From the cell containing the given text, extract its center point as [X, Y] coordinate. 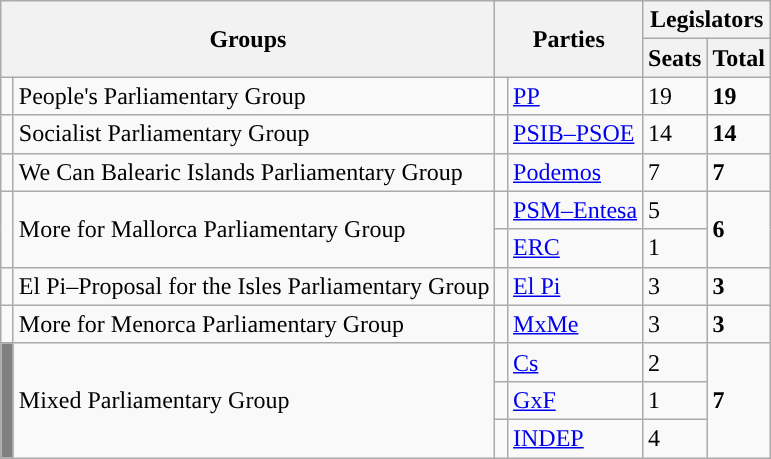
El Pi–Proposal for the Isles Parliamentary Group [254, 286]
Podemos [576, 172]
More for Menorca Parliamentary Group [254, 324]
PSM–Entesa [576, 210]
Cs [576, 362]
PP [576, 96]
Parties [569, 39]
PSIB–PSOE [576, 134]
INDEP [576, 438]
Socialist Parliamentary Group [254, 134]
MxMe [576, 324]
ERC [576, 248]
Mixed Parliamentary Group [254, 400]
4 [675, 438]
GxF [576, 400]
2 [675, 362]
Seats [675, 58]
Total [739, 58]
We Can Balearic Islands Parliamentary Group [254, 172]
More for Mallorca Parliamentary Group [254, 229]
Legislators [707, 20]
Groups [248, 39]
6 [739, 229]
People's Parliamentary Group [254, 96]
5 [675, 210]
El Pi [576, 286]
